Find where the given text appears and provide that cell's center as [x, y] coordinate. 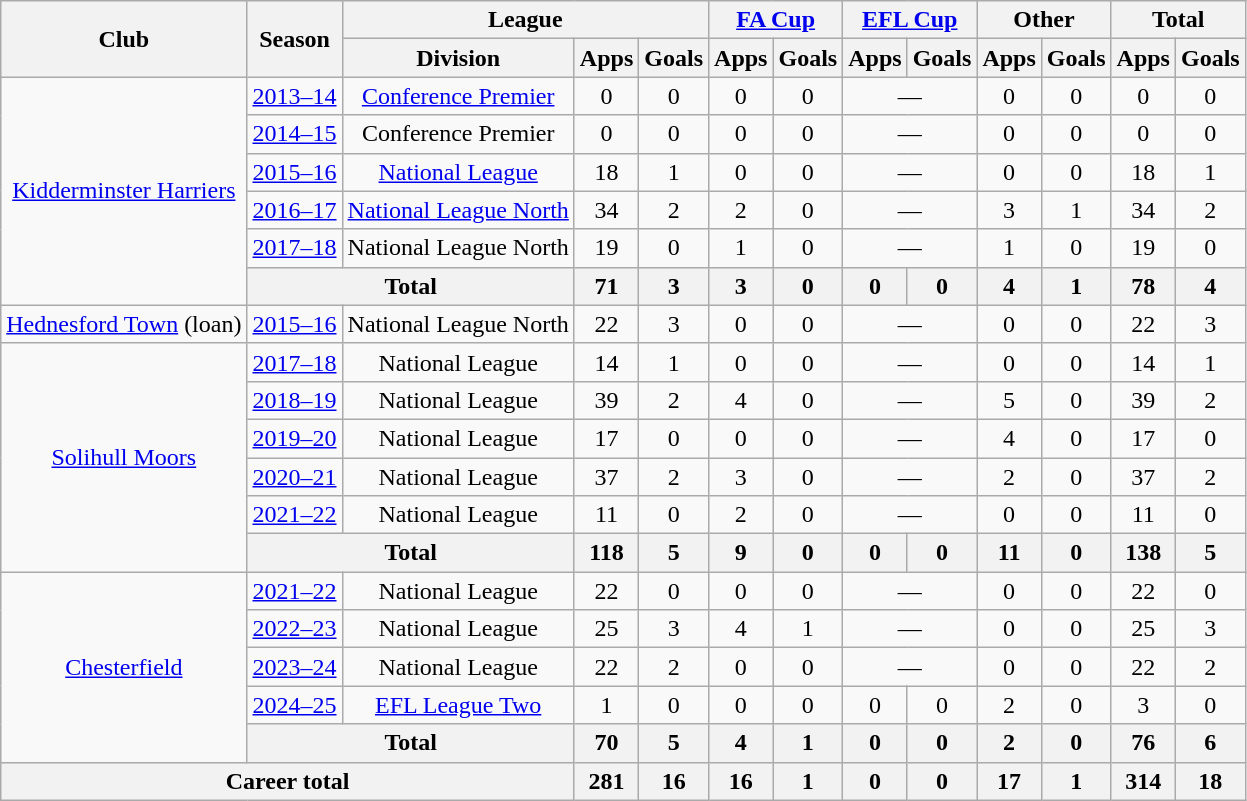
Other [1044, 20]
EFL League Two [458, 705]
Kidderminster Harriers [124, 191]
2024–25 [294, 705]
76 [1143, 743]
FA Cup [776, 20]
6 [1210, 743]
League [525, 20]
Club [124, 39]
281 [606, 781]
2020–21 [294, 477]
70 [606, 743]
Division [458, 58]
Season [294, 39]
2014–15 [294, 134]
2013–14 [294, 96]
Career total [288, 781]
2016–17 [294, 210]
2019–20 [294, 438]
Hednesford Town (loan) [124, 324]
138 [1143, 553]
2022–23 [294, 629]
2018–19 [294, 400]
Solihull Moors [124, 457]
314 [1143, 781]
71 [606, 286]
9 [741, 553]
78 [1143, 286]
118 [606, 553]
Chesterfield [124, 667]
2023–24 [294, 667]
EFL Cup [910, 20]
